Return (X, Y) of the center of cell containing provided text 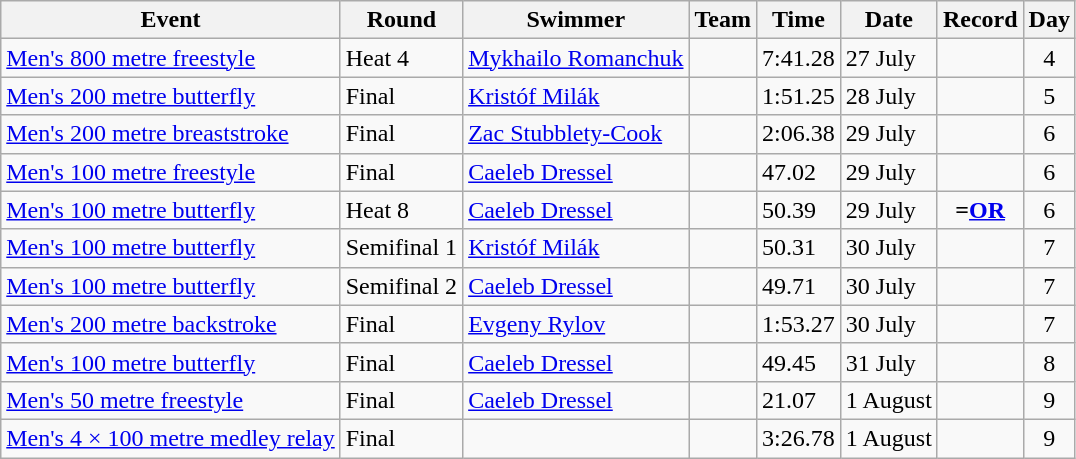
49.71 (799, 286)
Evgeny Rylov (576, 324)
Event (170, 20)
5 (1049, 96)
Team (723, 20)
49.45 (799, 362)
7:41.28 (799, 58)
Men's 50 metre freestyle (170, 400)
47.02 (799, 172)
Men's 200 metre backstroke (170, 324)
Men's 100 metre freestyle (170, 172)
8 (1049, 362)
Date (888, 20)
Swimmer (576, 20)
Day (1049, 20)
Semifinal 2 (401, 286)
Men's 4 × 100 metre medley relay (170, 438)
Heat 4 (401, 58)
=OR (980, 210)
1:51.25 (799, 96)
Mykhailo Romanchuk (576, 58)
28 July (888, 96)
Record (980, 20)
Round (401, 20)
Semifinal 1 (401, 248)
Men's 800 metre freestyle (170, 58)
Time (799, 20)
1:53.27 (799, 324)
27 July (888, 58)
Zac Stubblety-Cook (576, 134)
50.39 (799, 210)
Heat 8 (401, 210)
2:06.38 (799, 134)
31 July (888, 362)
Men's 200 metre breaststroke (170, 134)
50.31 (799, 248)
Men's 200 metre butterfly (170, 96)
3:26.78 (799, 438)
21.07 (799, 400)
4 (1049, 58)
